Detect which cell encompasses the target text, then output its [x, y] center coordinate. 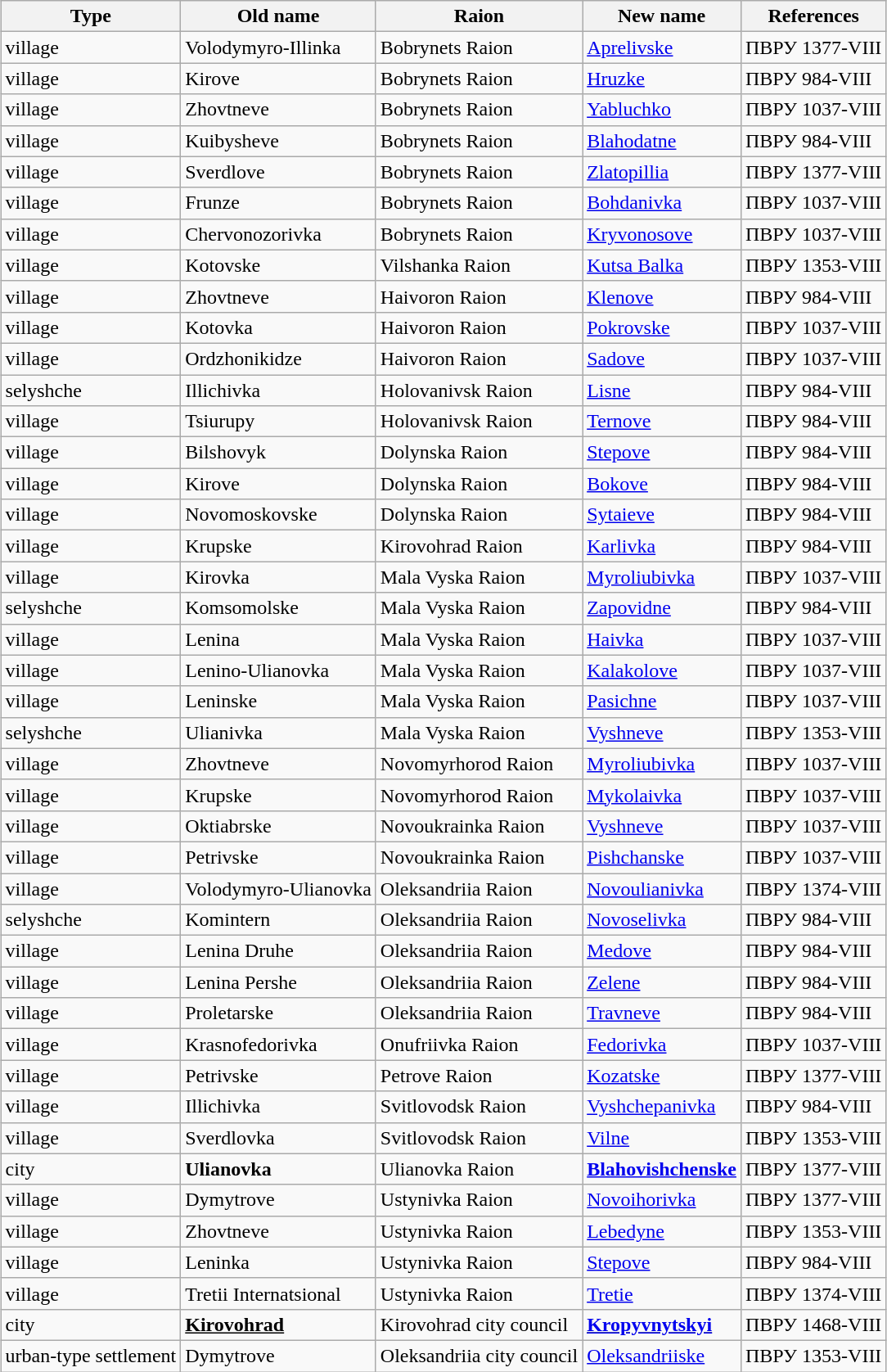
References [813, 16]
Petrove Raion [479, 1076]
Krasnofedorivka [278, 1045]
Ulianovka Raion [479, 1169]
Pishchanske [662, 857]
Kalakolove [662, 670]
Oleksandriiske [662, 1356]
Bohdanivka [662, 203]
Kuibysheve [278, 141]
Volodymyro-Ulianovka [278, 888]
Volodymyro-Illinka [278, 47]
Zelene [662, 982]
Proletarske [278, 1013]
Komsomolske [278, 608]
Chervonozorivka [278, 234]
Tretii Internatsional [278, 1293]
Pokrovske [662, 327]
Bilshovyk [278, 453]
Zapovidne [662, 608]
Komintern [278, 920]
Kropyvnytskyi [662, 1325]
Sytaieve [662, 515]
Haivka [662, 639]
Zlatopillia [662, 172]
Frunze [278, 203]
Onufriivka Raion [479, 1045]
Blahodatne [662, 141]
Lenina Pershe [278, 982]
Karlivka [662, 546]
Lisne [662, 390]
Blahovishchenske [662, 1169]
Hruzke [662, 79]
Kirovka [278, 577]
Kotovske [278, 265]
Vilne [662, 1138]
Lenina Druhe [278, 951]
Lenino-Ulianovka [278, 670]
Kirovohrad city council [479, 1325]
Aprelivske [662, 47]
Kryvonosove [662, 234]
Oktiabrske [278, 826]
Old name [278, 16]
Leninka [278, 1262]
Sverdlovka [278, 1138]
Ulianivka [278, 733]
New name [662, 16]
Novoihorivka [662, 1200]
Sverdlove [278, 172]
Sadove [662, 359]
Ordzhonikidze [278, 359]
Lebedyne [662, 1231]
Novomoskovske [278, 515]
Ternove [662, 422]
Vyshchepanivka [662, 1107]
ПВРУ 1468-VIII [813, 1325]
Kozatske [662, 1076]
Kirovohrad Raion [479, 546]
Raion [479, 16]
Fedorivka [662, 1045]
Type [91, 16]
Lenina [278, 639]
Pasichne [662, 702]
Leninske [278, 702]
urban-type settlement [91, 1356]
Kirovohrad [278, 1325]
Mykolaivka [662, 795]
Oleksandriia city council [479, 1356]
Ulianovka [278, 1169]
Klenove [662, 296]
Novoulianivka [662, 888]
Medove [662, 951]
Kutsa Balka [662, 265]
Vilshanka Raion [479, 265]
Kotovka [278, 327]
Yabluchko [662, 110]
Tsiurupy [278, 422]
Tretie [662, 1293]
Novoselivka [662, 920]
Travneve [662, 1013]
Bokove [662, 484]
